From the cell containing the given text, extract its center point as [x, y] coordinate. 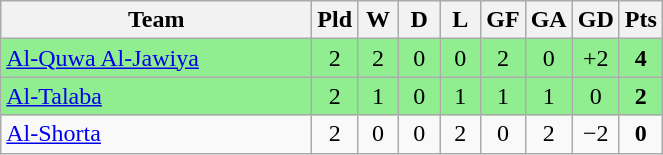
GF [503, 20]
GD [596, 20]
D [420, 20]
4 [640, 58]
+2 [596, 58]
Pld [335, 20]
Al-Quwa Al-Jawiya [156, 58]
GA [548, 20]
Al-Shorta [156, 134]
Team [156, 20]
Pts [640, 20]
W [378, 20]
Al-Talaba [156, 96]
L [460, 20]
−2 [596, 134]
